Return the (X, Y) coordinate for the center point of the cell that contains the specified text.  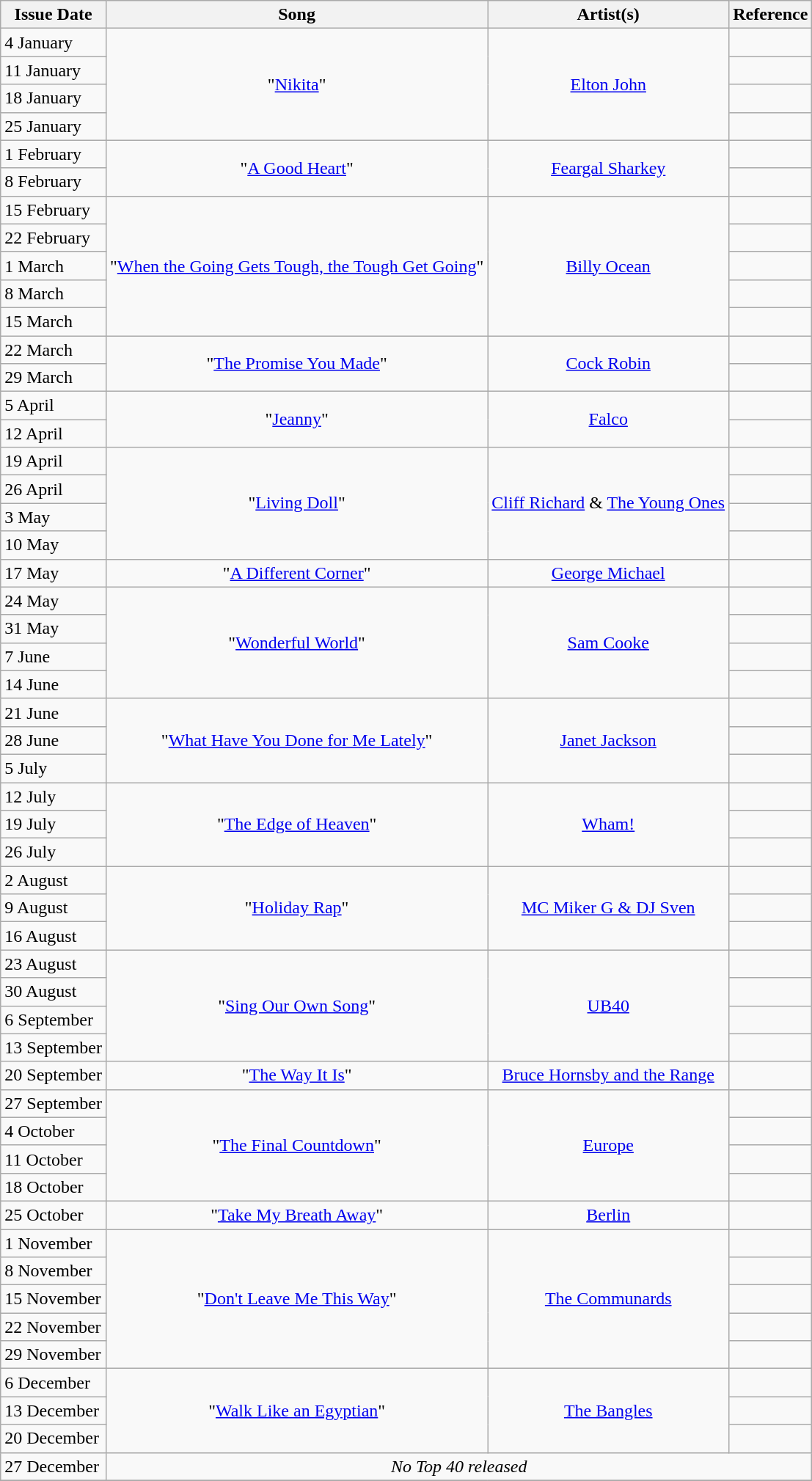
The Bangles (609, 1411)
Europe (609, 1145)
Janet Jackson (609, 740)
Song (296, 15)
George Michael (609, 573)
8 March (54, 293)
"Take My Breath Away" (296, 1215)
30 August (54, 992)
22 March (54, 350)
21 June (54, 712)
Falco (609, 420)
27 September (54, 1103)
20 September (54, 1075)
"A Good Heart" (296, 168)
12 July (54, 796)
23 August (54, 964)
Berlin (609, 1215)
9 August (54, 908)
UB40 (609, 1006)
2 August (54, 880)
5 July (54, 768)
Issue Date (54, 15)
"Nikita" (296, 84)
19 April (54, 461)
"The Promise You Made" (296, 364)
19 July (54, 824)
MC Miker G & DJ Sven (609, 908)
15 November (54, 1299)
"Jeanny" (296, 420)
26 April (54, 489)
31 May (54, 629)
13 September (54, 1047)
26 July (54, 852)
"The Final Countdown" (296, 1145)
Cock Robin (609, 364)
11 January (54, 70)
Cliff Richard & The Young Ones (609, 503)
10 May (54, 545)
No Top 40 released (458, 1466)
Artist(s) (609, 15)
5 April (54, 406)
25 January (54, 126)
28 June (54, 740)
29 November (54, 1355)
25 October (54, 1215)
11 October (54, 1159)
17 May (54, 573)
The Communards (609, 1299)
"Don't Leave Me This Way" (296, 1299)
Billy Ocean (609, 266)
16 August (54, 936)
15 February (54, 210)
20 December (54, 1438)
"Wonderful World" (296, 643)
"What Have You Done for Me Lately" (296, 740)
4 October (54, 1131)
6 December (54, 1383)
8 November (54, 1271)
"Living Doll" (296, 503)
Elton John (609, 84)
"A Different Corner" (296, 573)
12 April (54, 434)
1 November (54, 1243)
4 January (54, 43)
1 February (54, 154)
18 October (54, 1187)
"The Way It Is" (296, 1075)
18 January (54, 98)
15 March (54, 321)
27 December (54, 1466)
Bruce Hornsby and the Range (609, 1075)
22 November (54, 1327)
Wham! (609, 824)
3 May (54, 517)
"Holiday Rap" (296, 908)
"When the Going Gets Tough, the Tough Get Going" (296, 266)
"Walk Like an Egyptian" (296, 1411)
7 June (54, 657)
29 March (54, 378)
13 December (54, 1411)
Reference (770, 15)
8 February (54, 182)
1 March (54, 266)
6 September (54, 1020)
Sam Cooke (609, 643)
Feargal Sharkey (609, 168)
22 February (54, 238)
"The Edge of Heaven" (296, 824)
14 June (54, 684)
"Sing Our Own Song" (296, 1006)
24 May (54, 601)
